Provide the [X, Y] coordinate of the cell's center where the given text is located.  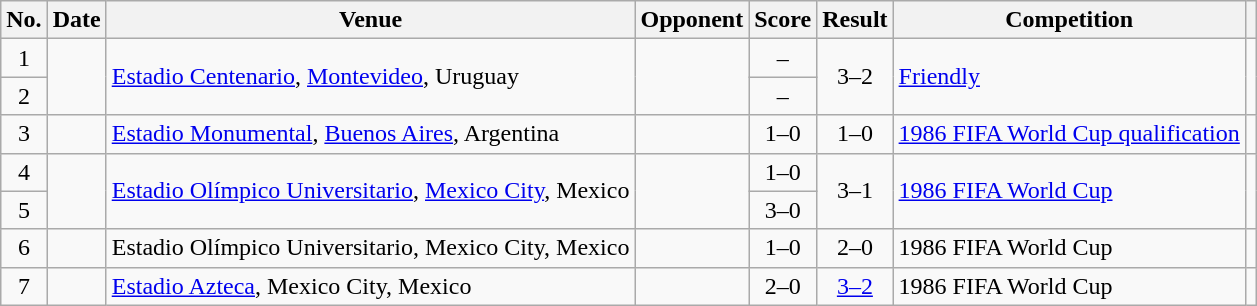
3 [24, 134]
Estadio Monumental, Buenos Aires, Argentina [370, 134]
1986 FIFA World Cup qualification [1069, 134]
2 [24, 96]
Opponent [692, 20]
Venue [370, 20]
4 [24, 172]
Estadio Azteca, Mexico City, Mexico [370, 286]
3–0 [783, 210]
Result [855, 20]
1 [24, 58]
6 [24, 248]
5 [24, 210]
Date [76, 20]
Score [783, 20]
No. [24, 20]
3–1 [855, 191]
7 [24, 286]
Estadio Centenario, Montevideo, Uruguay [370, 77]
Competition [1069, 20]
Friendly [1069, 77]
